Locate the cell with the specified text and output its [X, Y] center coordinate. 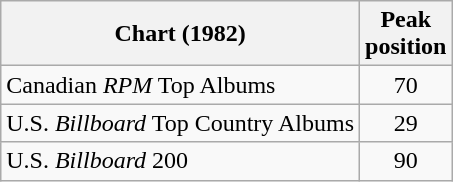
70 [406, 85]
29 [406, 123]
U.S. Billboard 200 [180, 161]
Canadian RPM Top Albums [180, 85]
U.S. Billboard Top Country Albums [180, 123]
Peakposition [406, 34]
Chart (1982) [180, 34]
90 [406, 161]
